Extract the (x, y) coordinate from the center of the cell holding the provided text.  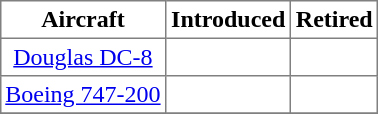
Douglas DC-8 (83, 57)
Aircraft (83, 20)
Boeing 747-200 (83, 95)
Introduced (228, 20)
Retired (334, 20)
